Identify which cell holds the provided text, then report its [x, y] central coordinate. 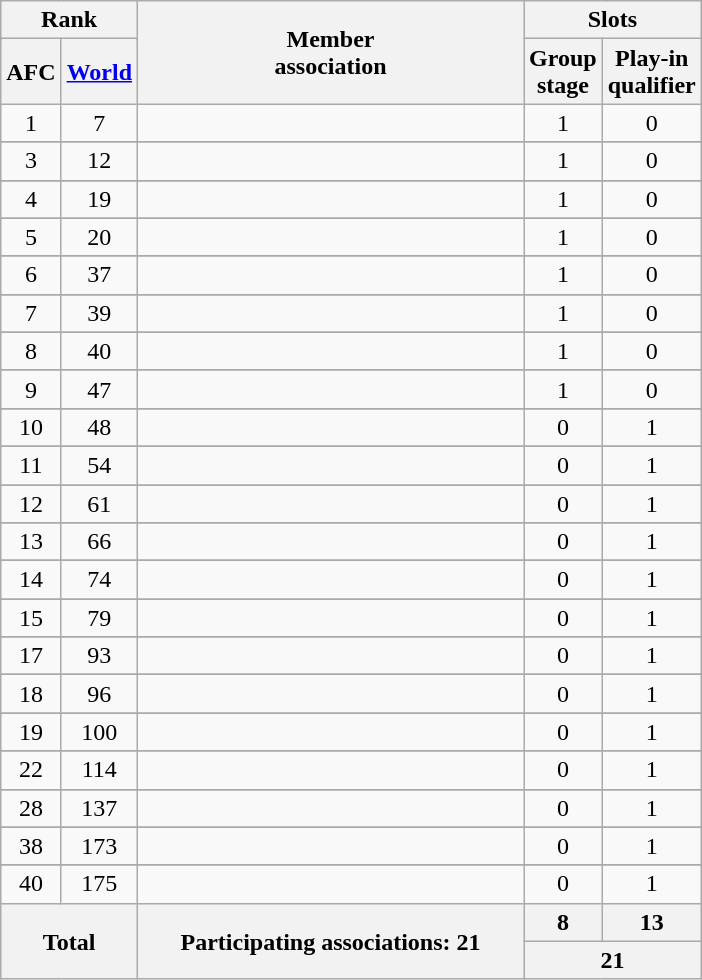
28 [31, 808]
96 [99, 694]
17 [31, 656]
47 [99, 389]
100 [99, 732]
4 [31, 199]
48 [99, 427]
21 [613, 960]
Slots [613, 20]
93 [99, 656]
66 [99, 542]
5 [31, 237]
Participating associations: 21 [331, 941]
114 [99, 770]
Memberassociation [331, 52]
54 [99, 465]
Total [70, 941]
15 [31, 618]
74 [99, 580]
11 [31, 465]
39 [99, 313]
173 [99, 846]
79 [99, 618]
9 [31, 389]
Rank [70, 20]
AFC [31, 72]
Groupstage [564, 72]
61 [99, 503]
14 [31, 580]
20 [99, 237]
3 [31, 161]
37 [99, 275]
175 [99, 884]
22 [31, 770]
137 [99, 808]
6 [31, 275]
18 [31, 694]
38 [31, 846]
World [99, 72]
Play-inqualifier [652, 72]
10 [31, 427]
